Detect which cell encompasses the target text, then output its [X, Y] center coordinate. 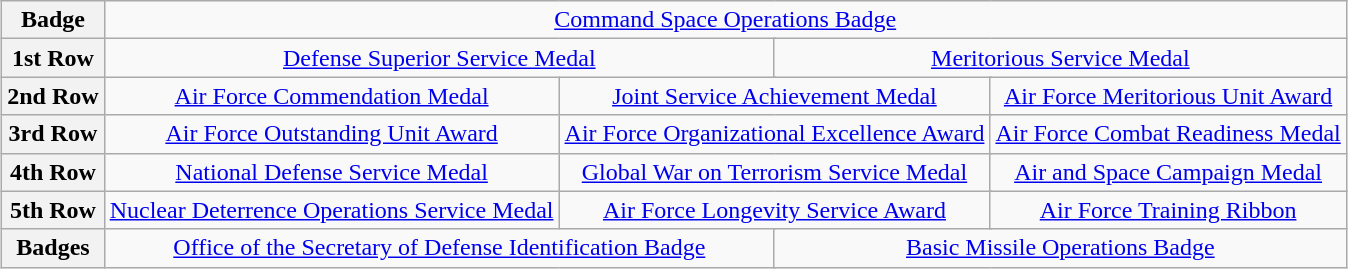
Meritorious Service Medal [1060, 58]
Global War on Terrorism Service Medal [774, 172]
Air Force Meritorious Unit Award [1168, 96]
Air and Space Campaign Medal [1168, 172]
Air Force Commendation Medal [332, 96]
Badges [53, 248]
Air Force Longevity Service Award [774, 210]
Basic Missile Operations Badge [1060, 248]
2nd Row [53, 96]
Nuclear Deterrence Operations Service Medal [332, 210]
National Defense Service Medal [332, 172]
5th Row [53, 210]
Command Space Operations Badge [725, 20]
Air Force Combat Readiness Medal [1168, 134]
Defense Superior Service Medal [439, 58]
Air Force Organizational Excellence Award [774, 134]
Air Force Training Ribbon [1168, 210]
4th Row [53, 172]
Air Force Outstanding Unit Award [332, 134]
3rd Row [53, 134]
Joint Service Achievement Medal [774, 96]
1st Row [53, 58]
Office of the Secretary of Defense Identification Badge [439, 248]
Badge [53, 20]
